For the text-containing cell, return its midpoint in (x, y) coordinate format. 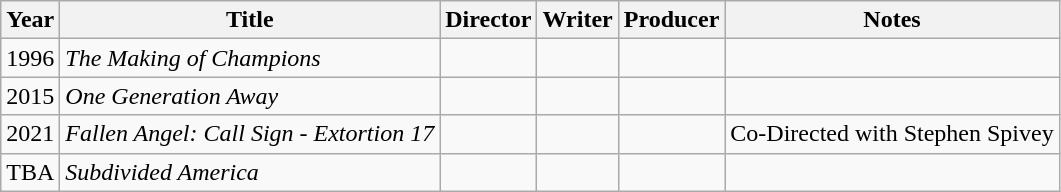
Fallen Angel: Call Sign - Extortion 17 (250, 134)
2021 (30, 134)
TBA (30, 172)
Co-Directed with Stephen Spivey (892, 134)
Subdivided America (250, 172)
Year (30, 20)
The Making of Champions (250, 58)
Writer (578, 20)
1996 (30, 58)
Director (488, 20)
Producer (672, 20)
2015 (30, 96)
One Generation Away (250, 96)
Title (250, 20)
Notes (892, 20)
